Provide the (X, Y) coordinate of the cell's center where the given text is located.  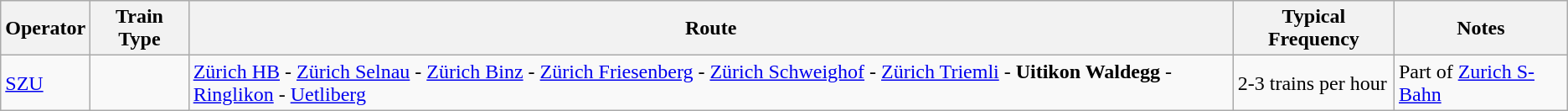
Part of Zurich S-Bahn (1481, 82)
Typical Frequency (1313, 29)
Zürich HB - Zürich Selnau - Zürich Binz - Zürich Friesenberg - Zürich Schweighof - Zürich Triemli - Uitikon Waldegg - Ringlikon - Uetliberg (710, 82)
Operator (45, 29)
2-3 trains per hour (1313, 82)
SZU (45, 82)
Notes (1481, 29)
Route (710, 29)
Train Type (139, 29)
